Return the (x, y) coordinate for the center point of the cell that contains the specified text.  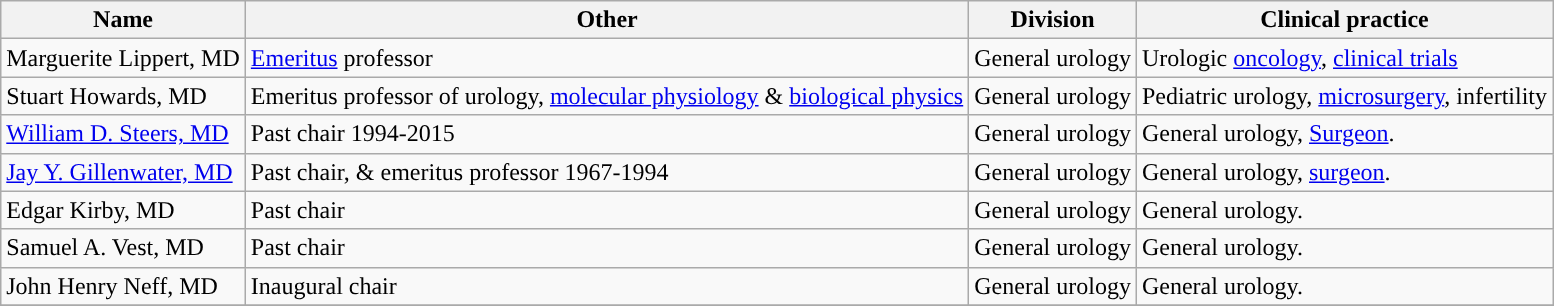
Clinical practice (1344, 20)
Emeritus professor of urology, molecular physiology & biological physics (606, 96)
Edgar Kirby, MD (124, 210)
Marguerite Lippert, MD (124, 58)
General urology, surgeon. (1344, 172)
Name (124, 20)
Urologic oncology, clinical trials (1344, 58)
Past chair 1994-2015 (606, 134)
Pediatric urology, microsurgery, infertility (1344, 96)
Samuel A. Vest, MD (124, 248)
William D. Steers, MD (124, 134)
Division (1053, 20)
Other (606, 20)
Emeritus professor (606, 58)
General urology, Surgeon. (1344, 134)
Past chair, & emeritus professor 1967-1994 (606, 172)
John Henry Neff, MD (124, 286)
Jay Y. Gillenwater, MD (124, 172)
Stuart Howards, MD (124, 96)
Inaugural chair (606, 286)
